Search for the cell housing the specified text and yield its [x, y] center coordinate. 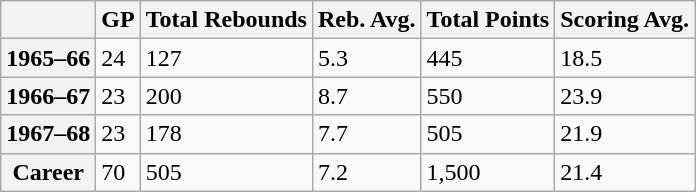
Reb. Avg. [366, 20]
7.7 [366, 134]
178 [226, 134]
Total Rebounds [226, 20]
GP [118, 20]
18.5 [625, 58]
5.3 [366, 58]
Total Points [488, 20]
1965–66 [48, 58]
21.9 [625, 134]
1,500 [488, 172]
1966–67 [48, 96]
445 [488, 58]
21.4 [625, 172]
8.7 [366, 96]
7.2 [366, 172]
200 [226, 96]
24 [118, 58]
1967–68 [48, 134]
Scoring Avg. [625, 20]
23.9 [625, 96]
Career [48, 172]
70 [118, 172]
550 [488, 96]
127 [226, 58]
